Pinpoint the cell where the given text exists, returning its [x, y] midpoint coordinate. 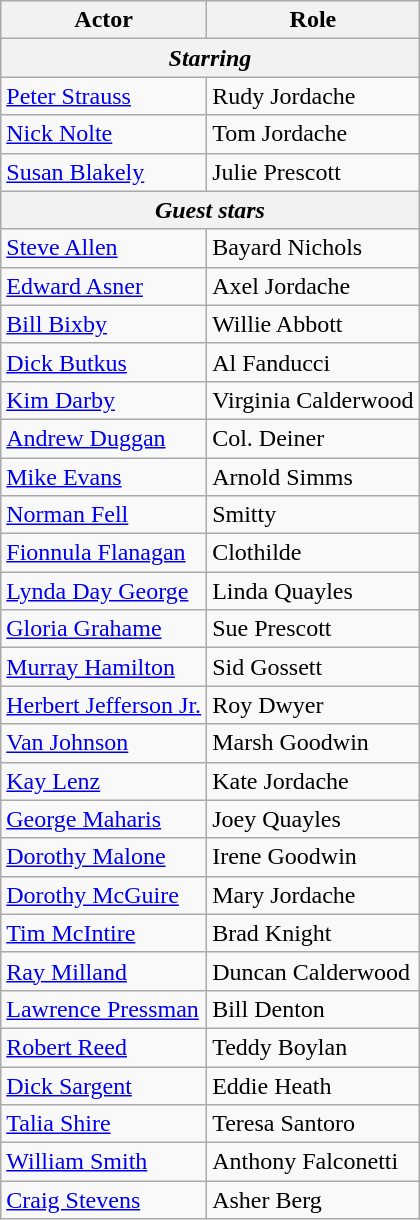
Mary Jordache [313, 895]
Edward Asner [104, 286]
Steve Allen [104, 248]
George Maharis [104, 819]
Dorothy Malone [104, 857]
Sue Prescott [313, 629]
Julie Prescott [313, 172]
Ray Milland [104, 971]
Rudy Jordache [313, 96]
Nick Nolte [104, 134]
Asher Berg [313, 1200]
Lynda Day George [104, 591]
Robert Reed [104, 1047]
Irene Goodwin [313, 857]
Dick Butkus [104, 362]
Bill Denton [313, 1009]
Lawrence Pressman [104, 1009]
Tim McIntire [104, 933]
Brad Knight [313, 933]
Dick Sargent [104, 1085]
Teddy Boylan [313, 1047]
Virginia Calderwood [313, 400]
Guest stars [210, 210]
Al Fanducci [313, 362]
Kay Lenz [104, 781]
Van Johnson [104, 743]
Craig Stevens [104, 1200]
Arnold Simms [313, 477]
Kim Darby [104, 400]
Herbert Jefferson Jr. [104, 705]
Willie Abbott [313, 324]
Peter Strauss [104, 96]
Tom Jordache [313, 134]
Susan Blakely [104, 172]
Axel Jordache [313, 286]
Actor [104, 20]
Eddie Heath [313, 1085]
William Smith [104, 1162]
Smitty [313, 515]
Bayard Nichols [313, 248]
Sid Gossett [313, 667]
Duncan Calderwood [313, 971]
Norman Fell [104, 515]
Gloria Grahame [104, 629]
Roy Dwyer [313, 705]
Bill Bixby [104, 324]
Andrew Duggan [104, 438]
Teresa Santoro [313, 1124]
Anthony Falconetti [313, 1162]
Clothilde [313, 553]
Marsh Goodwin [313, 743]
Joey Quayles [313, 819]
Murray Hamilton [104, 667]
Starring [210, 58]
Linda Quayles [313, 591]
Kate Jordache [313, 781]
Dorothy McGuire [104, 895]
Col. Deiner [313, 438]
Mike Evans [104, 477]
Fionnula Flanagan [104, 553]
Role [313, 20]
Talia Shire [104, 1124]
